Scan for the cell matching the given text and deliver its (x, y) coordinate at center. 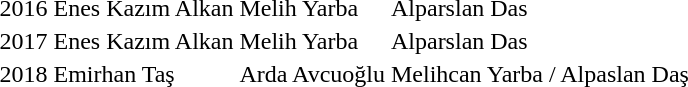
Enes Kazım Alkan (144, 41)
Melih Yarba (312, 41)
